Scan for the cell matching the given text and deliver its (X, Y) coordinate at center. 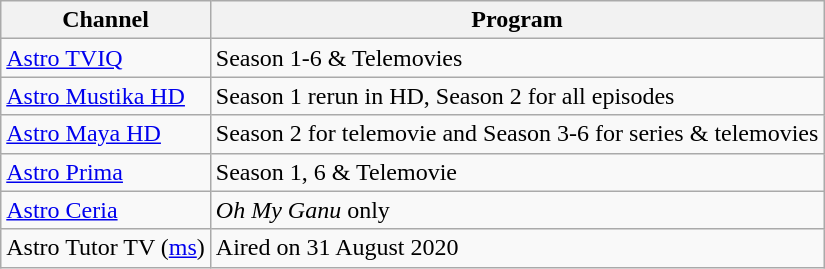
Astro Prima (106, 172)
Astro TVIQ (106, 58)
Channel (106, 20)
Astro Mustika HD (106, 96)
Season 1 rerun in HD, Season 2 for all episodes (517, 96)
Astro Tutor TV (ms) (106, 248)
Season 1, 6 & Telemovie (517, 172)
Season 1-6 & Telemovies (517, 58)
Program (517, 20)
Oh My Ganu only (517, 210)
Astro Ceria (106, 210)
Season 2 for telemovie and Season 3-6 for series & telemovies (517, 134)
Aired on 31 August 2020 (517, 248)
Astro Maya HD (106, 134)
